Scan for the cell matching the given text and deliver its (X, Y) coordinate at center. 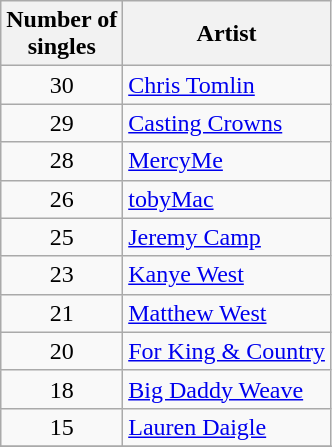
28 (62, 161)
Chris Tomlin (227, 85)
20 (62, 351)
29 (62, 123)
25 (62, 237)
Jeremy Camp (227, 237)
23 (62, 275)
MercyMe (227, 161)
18 (62, 389)
15 (62, 427)
Big Daddy Weave (227, 389)
For King & Country (227, 351)
26 (62, 199)
21 (62, 313)
Artist (227, 34)
Matthew West (227, 313)
Lauren Daigle (227, 427)
Number of singles (62, 34)
Casting Crowns (227, 123)
30 (62, 85)
Kanye West (227, 275)
tobyMac (227, 199)
